Pinpoint the cell where the given text exists, returning its (x, y) midpoint coordinate. 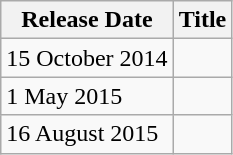
15 October 2014 (87, 58)
Title (202, 20)
16 August 2015 (87, 134)
Release Date (87, 20)
1 May 2015 (87, 96)
